Search for the cell housing the specified text and yield its [x, y] center coordinate. 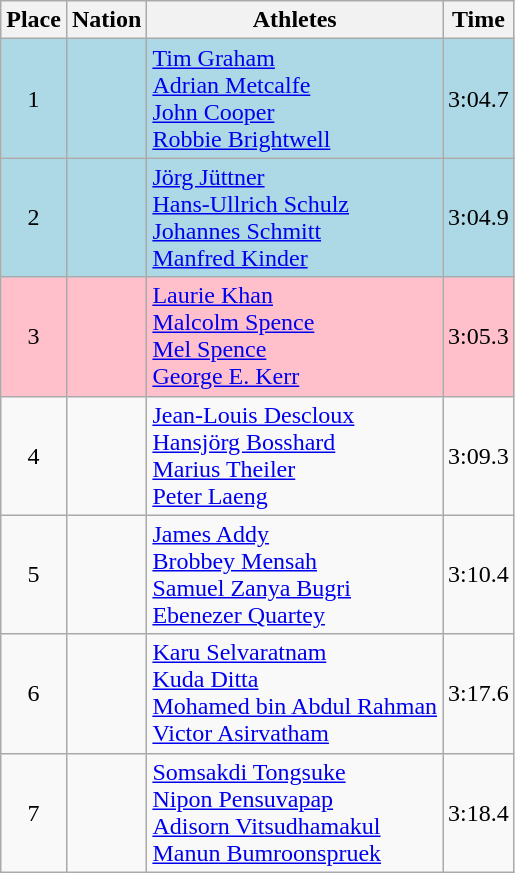
3:04.7 [479, 98]
Time [479, 20]
3 [34, 336]
Athletes [295, 20]
Somsakdi Tongsuke Nipon Pensuvapap Adisorn Vitsudhamakul Manun Bumroonspruek [295, 812]
3:18.4 [479, 812]
7 [34, 812]
3:10.4 [479, 574]
Place [34, 20]
3:17.6 [479, 694]
Nation [106, 20]
3:04.9 [479, 218]
Tim Graham Adrian Metcalfe John Cooper Robbie Brightwell [295, 98]
1 [34, 98]
2 [34, 218]
3:05.3 [479, 336]
James Addy Brobbey Mensah Samuel Zanya Bugri Ebenezer Quartey [295, 574]
Jörg Jüttner Hans-Ullrich Schulz Johannes Schmitt Manfred Kinder [295, 218]
Laurie Khan Malcolm Spence Mel Spence George E. Kerr [295, 336]
4 [34, 456]
Karu Selvaratnam Kuda Ditta Mohamed bin Abdul Rahman Victor Asirvatham [295, 694]
5 [34, 574]
Jean-Louis Descloux Hansjörg Bosshard Marius Theiler Peter Laeng [295, 456]
3:09.3 [479, 456]
6 [34, 694]
